Provide the (x, y) coordinate of the cell's center where the given text is located.  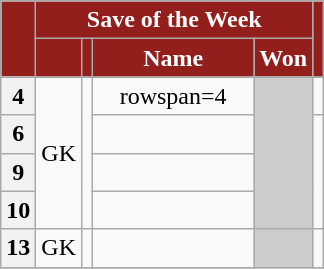
10 (18, 210)
Won (284, 58)
4 (18, 96)
9 (18, 172)
6 (18, 134)
Save of the Week (174, 20)
Name (174, 58)
13 (18, 248)
rowspan=4 (174, 96)
